Scan for the cell matching the given text and deliver its [X, Y] coordinate at center. 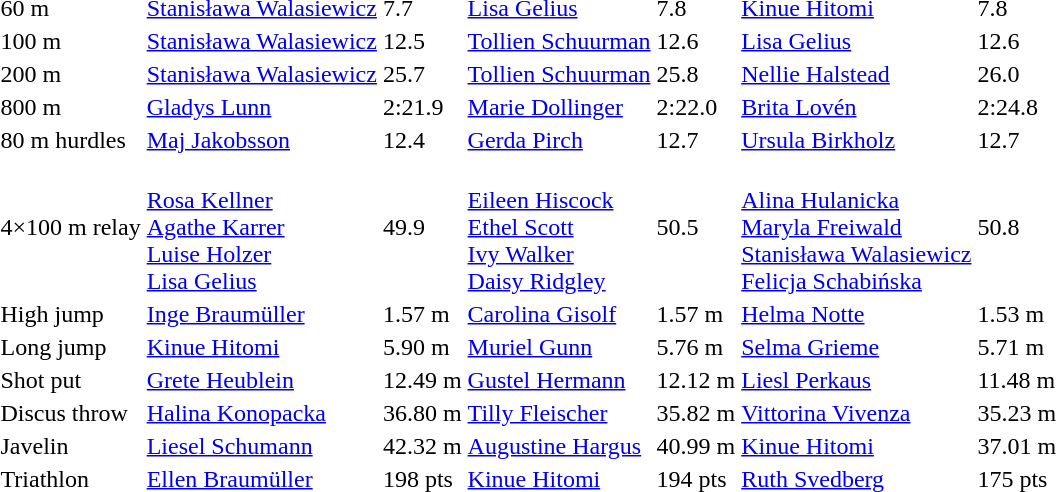
Gladys Lunn [262, 107]
Augustine Hargus [559, 446]
Inge Braumüller [262, 314]
42.32 m [422, 446]
12.7 [696, 140]
Brita Lovén [856, 107]
Grete Heublein [262, 380]
12.49 m [422, 380]
Liesel Schumann [262, 446]
Vittorina Vivenza [856, 413]
Carolina Gisolf [559, 314]
2:22.0 [696, 107]
12.5 [422, 41]
12.4 [422, 140]
Ursula Birkholz [856, 140]
Alina HulanickaMaryla FreiwaldStanisława WalasiewiczFelicja Schabińska [856, 227]
25.7 [422, 74]
Nellie Halstead [856, 74]
Lisa Gelius [856, 41]
50.5 [696, 227]
49.9 [422, 227]
Helma Notte [856, 314]
2:21.9 [422, 107]
5.76 m [696, 347]
Maj Jakobsson [262, 140]
Eileen HiscockEthel ScottIvy WalkerDaisy Ridgley [559, 227]
12.6 [696, 41]
Halina Konopacka [262, 413]
25.8 [696, 74]
12.12 m [696, 380]
5.90 m [422, 347]
36.80 m [422, 413]
Selma Grieme [856, 347]
Tilly Fleischer [559, 413]
40.99 m [696, 446]
Marie Dollinger [559, 107]
Muriel Gunn [559, 347]
Gerda Pirch [559, 140]
Liesl Perkaus [856, 380]
Gustel Hermann [559, 380]
Rosa KellnerAgathe KarrerLuise HolzerLisa Gelius [262, 227]
35.82 m [696, 413]
